Output the [x, y] coordinate of the center of the cell containing the given text.  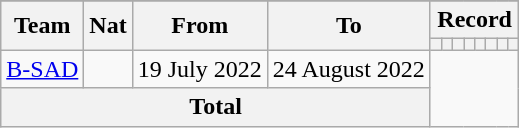
To [348, 26]
Total [216, 107]
Team [42, 26]
19 July 2022 [200, 69]
Nat [108, 26]
24 August 2022 [348, 69]
B-SAD [42, 69]
From [200, 26]
Record [474, 20]
